Search for the cell housing the specified text and yield its (X, Y) center coordinate. 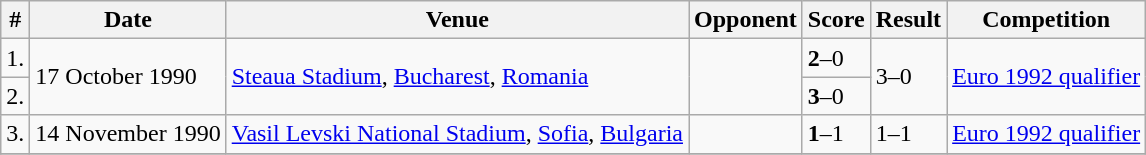
14 November 1990 (128, 134)
Steaua Stadium, Bucharest, Romania (457, 77)
17 October 1990 (128, 77)
Result (908, 20)
2–0 (836, 58)
Opponent (746, 20)
Venue (457, 20)
1. (16, 58)
2. (16, 96)
3. (16, 134)
Vasil Levski National Stadium, Sofia, Bulgaria (457, 134)
Score (836, 20)
# (16, 20)
Competition (1046, 20)
Date (128, 20)
